Identify which cell holds the provided text, then report its (x, y) central coordinate. 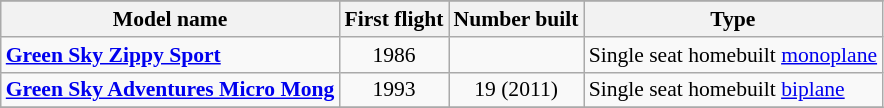
Type (734, 19)
Single seat homebuilt biplane (734, 90)
1993 (394, 90)
Model name (170, 19)
Number built (516, 19)
Single seat homebuilt monoplane (734, 55)
Green Sky Zippy Sport (170, 55)
1986 (394, 55)
First flight (394, 19)
19 (2011) (516, 90)
Green Sky Adventures Micro Mong (170, 90)
